Search for the cell housing the specified text and yield its [x, y] center coordinate. 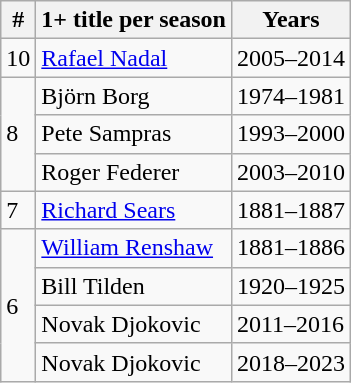
# [18, 20]
6 [18, 305]
1881–1887 [290, 210]
Richard Sears [134, 210]
Rafael Nadal [134, 58]
2018–2023 [290, 362]
1974–1981 [290, 96]
Björn Borg [134, 96]
Roger Federer [134, 172]
Years [290, 20]
7 [18, 210]
2005–2014 [290, 58]
1881–1886 [290, 248]
2003–2010 [290, 172]
8 [18, 134]
2011–2016 [290, 324]
1920–1925 [290, 286]
William Renshaw [134, 248]
Bill Tilden [134, 286]
1+ title per season [134, 20]
1993–2000 [290, 134]
10 [18, 58]
Pete Sampras [134, 134]
